For the text-containing cell, return its midpoint in (x, y) coordinate format. 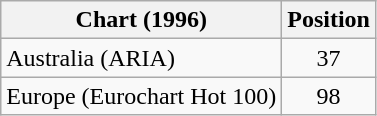
Position (329, 20)
98 (329, 96)
37 (329, 58)
Australia (ARIA) (142, 58)
Chart (1996) (142, 20)
Europe (Eurochart Hot 100) (142, 96)
